For the text-containing cell, return its midpoint in (X, Y) coordinate format. 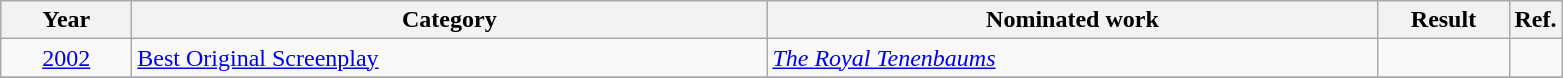
Nominated work (1072, 20)
2002 (66, 58)
The Royal Tenenbaums (1072, 58)
Best Original Screenplay (450, 58)
Result (1444, 20)
Category (450, 20)
Year (66, 20)
Ref. (1536, 20)
